Locate the cell with the specified text and output its [x, y] center coordinate. 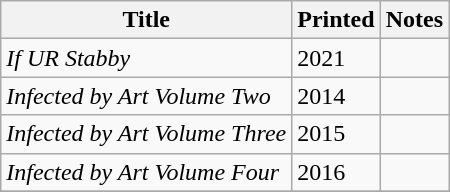
If UR Stabby [146, 58]
2014 [336, 96]
Title [146, 20]
2021 [336, 58]
2015 [336, 134]
Notes [414, 20]
Infected by Art Volume Four [146, 172]
Printed [336, 20]
2016 [336, 172]
Infected by Art Volume Three [146, 134]
Infected by Art Volume Two [146, 96]
